Extract the (X, Y) coordinate from the center of the cell holding the provided text.  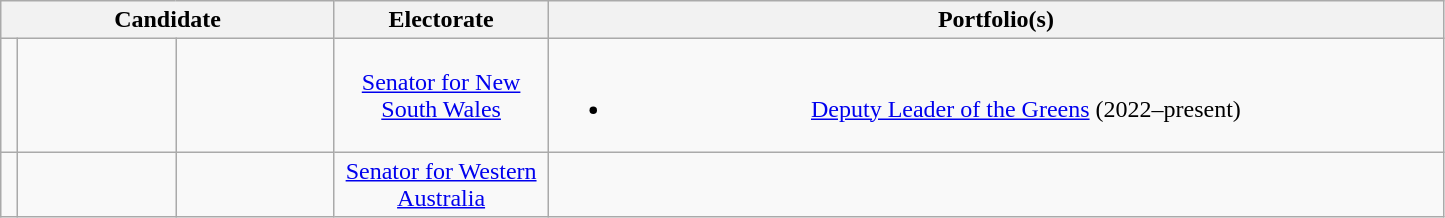
Electorate (441, 20)
Senator for Western Australia (441, 184)
Senator for New South Wales (441, 96)
Deputy Leader of the Greens (2022–present) (996, 96)
Portfolio(s) (996, 20)
Candidate (168, 20)
